Return [X, Y] of the center of cell containing provided text 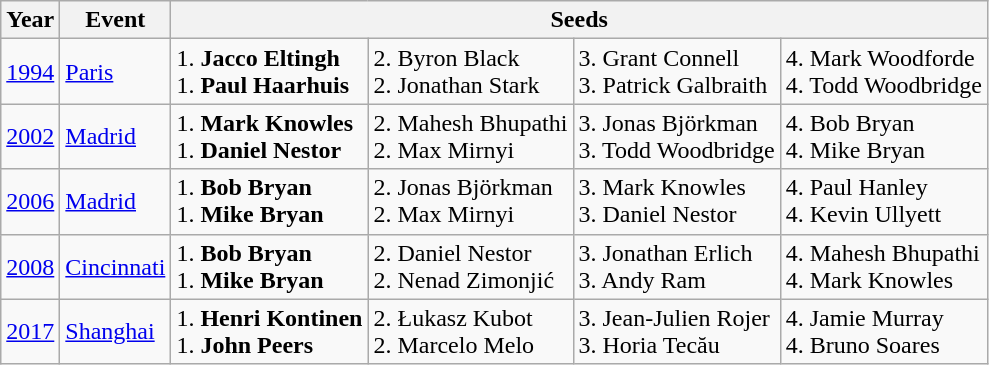
Event [116, 20]
2008 [30, 266]
Shanghai [116, 332]
2. Daniel Nestor 2. Nenad Zimonjić [470, 266]
Year [30, 20]
Cincinnati [116, 266]
3. Jonas Björkman 3. Todd Woodbridge [676, 136]
1. Mark Knowles 1. Daniel Nestor [270, 136]
4. Jamie Murray 4. Bruno Soares [884, 332]
3. Grant Connell 3. Patrick Galbraith [676, 72]
1994 [30, 72]
2. Łukasz Kubot 2. Marcelo Melo [470, 332]
1. Henri Kontinen 1. John Peers [270, 332]
2017 [30, 332]
4. Mark Woodforde 4. Todd Woodbridge [884, 72]
2. Byron Black 2. Jonathan Stark [470, 72]
3. Jonathan Erlich 3. Andy Ram [676, 266]
1. Jacco Eltingh 1. Paul Haarhuis [270, 72]
Seeds [580, 20]
2. Mahesh Bhupathi 2. Max Mirnyi [470, 136]
4. Mahesh Bhupathi 4. Mark Knowles [884, 266]
4. Bob Bryan 4. Mike Bryan [884, 136]
3. Mark Knowles 3. Daniel Nestor [676, 202]
Paris [116, 72]
2006 [30, 202]
4. Paul Hanley 4. Kevin Ullyett [884, 202]
2. Jonas Björkman 2. Max Mirnyi [470, 202]
3. Jean-Julien Rojer 3. Horia Tecău [676, 332]
2002 [30, 136]
